From the cell containing the given text, extract its center point as [X, Y] coordinate. 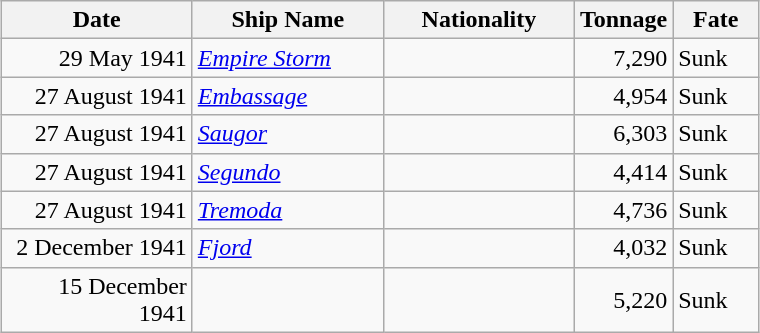
Embassage [288, 96]
15 December 1941 [96, 300]
5,220 [623, 300]
Date [96, 20]
4,736 [623, 210]
Fate [716, 20]
6,303 [623, 134]
Tonnage [623, 20]
Ship Name [288, 20]
7,290 [623, 58]
Segundo [288, 172]
29 May 1941 [96, 58]
Fjord [288, 248]
Saugor [288, 134]
Empire Storm [288, 58]
Nationality [478, 20]
4,414 [623, 172]
Tremoda [288, 210]
2 December 1941 [96, 248]
4,954 [623, 96]
4,032 [623, 248]
